Identify which cell holds the provided text, then report its (x, y) central coordinate. 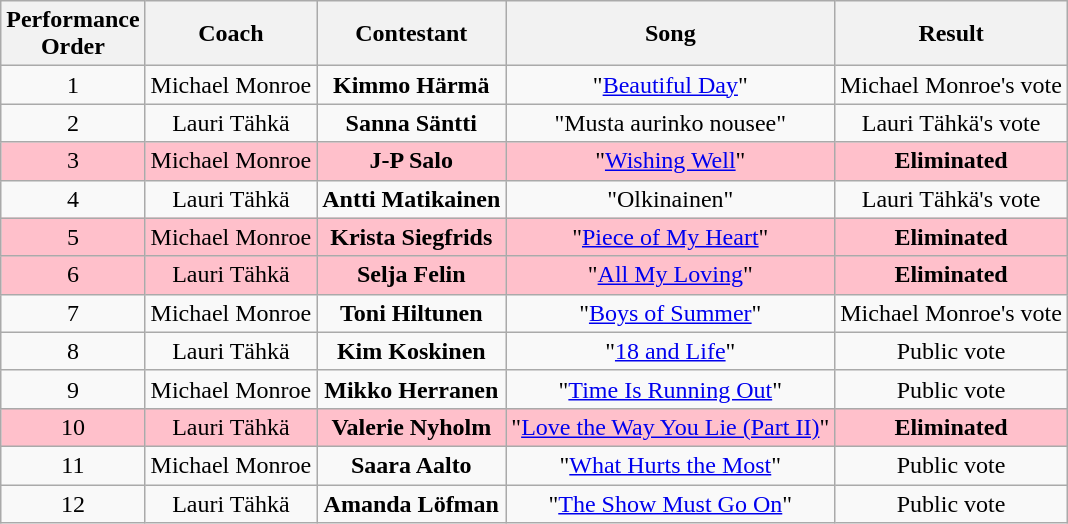
Mikko Herranen (412, 389)
7 (73, 313)
11 (73, 465)
5 (73, 237)
"Beautiful Day" (670, 85)
12 (73, 503)
9 (73, 389)
Kimmo Härmä (412, 85)
Krista Siegfrids (412, 237)
Valerie Nyholm (412, 427)
3 (73, 161)
Performance Order (73, 34)
Kim Koskinen (412, 351)
J-P Salo (412, 161)
1 (73, 85)
2 (73, 123)
"The Show Must Go On" (670, 503)
6 (73, 275)
"Piece of My Heart" (670, 237)
Coach (231, 34)
Result (952, 34)
Sanna Säntti (412, 123)
"Boys of Summer" (670, 313)
"18 and Life" (670, 351)
"What Hurts the Most" (670, 465)
Antti Matikainen (412, 199)
"Olkinainen" (670, 199)
10 (73, 427)
"Time Is Running Out" (670, 389)
"Love the Way You Lie (Part II)" (670, 427)
"All My Loving" (670, 275)
Amanda Löfman (412, 503)
Toni Hiltunen (412, 313)
"Wishing Well" (670, 161)
"Musta aurinko nousee" (670, 123)
Saara Aalto (412, 465)
Contestant (412, 34)
Selja Felin (412, 275)
8 (73, 351)
Song (670, 34)
4 (73, 199)
